Capture the cell that displays the provided text and extract its [x, y] central coordinate. 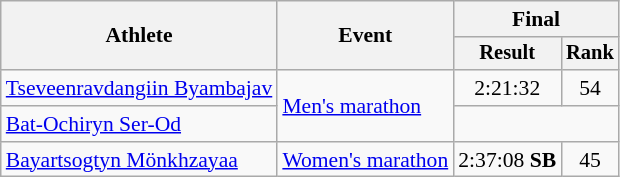
Final [536, 19]
Men's marathon [365, 106]
Rank [590, 54]
Event [365, 36]
Athlete [140, 36]
Bat-Ochiryn Ser-Od [140, 124]
Result [507, 54]
2:21:32 [507, 88]
54 [590, 88]
Tseveenravdangiin Byambajav [140, 88]
